Determine the [x, y] coordinate at the center of the cell enclosing the given text.  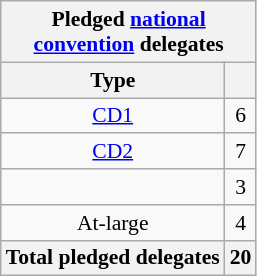
6 [241, 116]
3 [241, 187]
Pledged nationalconvention delegates [129, 32]
20 [241, 258]
4 [241, 223]
7 [241, 152]
Type [113, 80]
CD2 [113, 152]
Total pledged delegates [113, 258]
At-large [113, 223]
CD1 [113, 116]
